Return [x, y] of the center of cell containing provided text 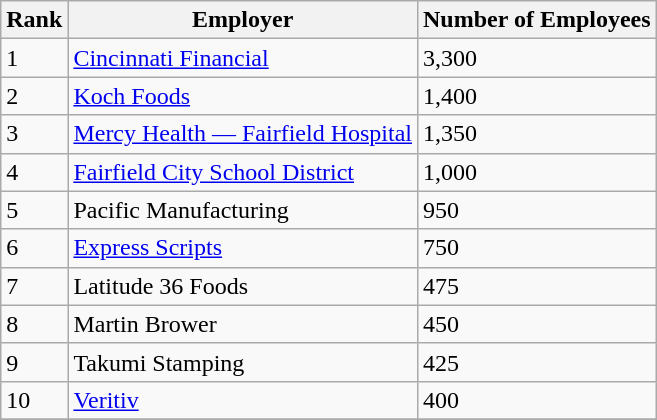
Martin Brower [243, 324]
7 [34, 286]
Rank [34, 20]
4 [34, 172]
10 [34, 400]
400 [536, 400]
Employer [243, 20]
1,000 [536, 172]
Number of Employees [536, 20]
Cincinnati Financial [243, 58]
450 [536, 324]
Takumi Stamping [243, 362]
475 [536, 286]
9 [34, 362]
750 [536, 248]
6 [34, 248]
Veritiv [243, 400]
3,300 [536, 58]
8 [34, 324]
1,350 [536, 134]
1,400 [536, 96]
3 [34, 134]
425 [536, 362]
Koch Foods [243, 96]
Pacific Manufacturing [243, 210]
Latitude 36 Foods [243, 286]
2 [34, 96]
Fairfield City School District [243, 172]
Express Scripts [243, 248]
950 [536, 210]
1 [34, 58]
Mercy Health — Fairfield Hospital [243, 134]
5 [34, 210]
